Extract the (X, Y) coordinate from the center of the cell holding the provided text.  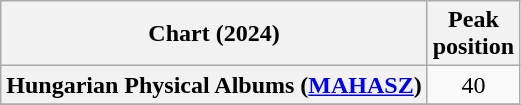
Chart (2024) (214, 34)
Hungarian Physical Albums (MAHASZ) (214, 85)
Peakposition (473, 34)
40 (473, 85)
